Output the [X, Y] coordinate of the center of the cell containing the given text.  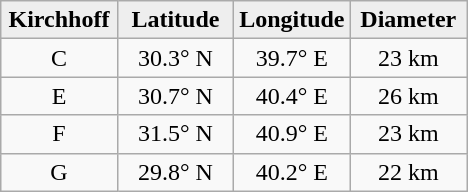
31.5° N [175, 134]
40.2° E [292, 172]
Diameter [408, 20]
29.8° N [175, 172]
Longitude [292, 20]
40.9° E [292, 134]
30.3° N [175, 58]
40.4° E [292, 96]
C [59, 58]
Latitude [175, 20]
22 km [408, 172]
30.7° N [175, 96]
39.7° E [292, 58]
26 km [408, 96]
E [59, 96]
G [59, 172]
Kirchhoff [59, 20]
F [59, 134]
